Determine the (X, Y) coordinate at the center of the cell enclosing the given text.  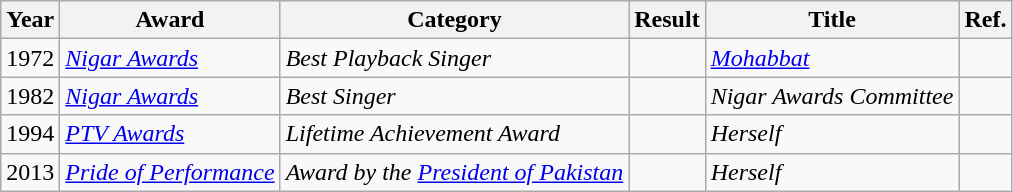
Lifetime Achievement Award (454, 134)
Award (170, 20)
Result (667, 20)
Award by the President of Pakistan (454, 172)
1972 (30, 58)
2013 (30, 172)
1994 (30, 134)
PTV Awards (170, 134)
Category (454, 20)
Pride of Performance (170, 172)
Ref. (986, 20)
Best Playback Singer (454, 58)
Mohabbat (832, 58)
Year (30, 20)
1982 (30, 96)
Nigar Awards Committee (832, 96)
Best Singer (454, 96)
Title (832, 20)
